Find where the given text appears and provide that cell's center as (x, y) coordinate. 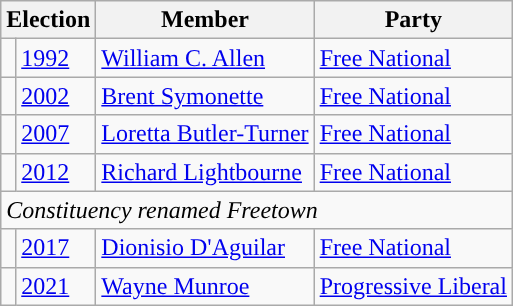
2012 (56, 172)
2007 (56, 134)
Richard Lightbourne (205, 172)
Loretta Butler-Turner (205, 134)
Wayne Munroe (205, 286)
Progressive Liberal (413, 286)
Election (48, 20)
Brent Symonette (205, 96)
Member (205, 20)
2017 (56, 248)
Party (413, 20)
Constituency renamed Freetown (257, 210)
William C. Allen (205, 58)
1992 (56, 58)
Dionisio D'Aguilar (205, 248)
2021 (56, 286)
2002 (56, 96)
